Search for the cell housing the specified text and yield its (X, Y) center coordinate. 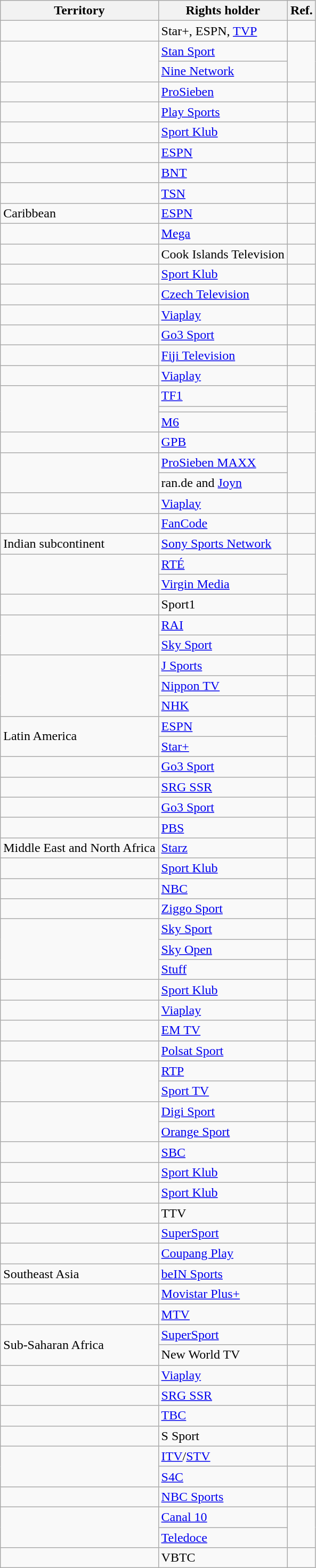
Coupang Play (223, 1254)
Southeast Asia (79, 1274)
Digi Sport (223, 1111)
Mega (223, 233)
Orange Sport (223, 1132)
Indian subcontinent (79, 543)
TSN (223, 193)
TTV (223, 1213)
RAI (223, 625)
ITV/STV (223, 1456)
Canal 10 (223, 1517)
Ref. (302, 11)
NHK (223, 706)
Cook Islands Television (223, 254)
J Sports (223, 665)
Stan Sport (223, 51)
Territory (79, 11)
FanCode (223, 523)
RTP (223, 1071)
Star+ (223, 746)
Play Sports (223, 112)
Middle East and North Africa (79, 848)
Nine Network (223, 71)
Stuff (223, 970)
Sport1 (223, 605)
MTV (223, 1314)
Starz (223, 848)
TF1 (223, 396)
Sky Open (223, 949)
RTÉ (223, 564)
Nippon TV (223, 686)
Virgin Media (223, 584)
Polsat Sport (223, 1051)
S4C (223, 1476)
NBC (223, 888)
beIN Sports (223, 1274)
M6 (223, 422)
ProSieben (223, 92)
Teledoce (223, 1537)
ran.de and Joyn (223, 483)
BNT (223, 173)
Sony Sports Network (223, 543)
S Sport (223, 1436)
Latin America (79, 736)
NBC Sports (223, 1497)
VBTC (223, 1558)
EM TV (223, 1030)
ProSieben MAXX (223, 462)
Star+, ESPN, TVP (223, 31)
PBS (223, 827)
TBC (223, 1416)
Czech Television (223, 295)
New World TV (223, 1355)
Ziggo Sport (223, 909)
Movistar Plus+ (223, 1294)
Caribbean (79, 213)
Fiji Television (223, 355)
Rights holder (223, 11)
Sport TV (223, 1091)
Sub-Saharan Africa (79, 1345)
SBC (223, 1152)
GPB (223, 442)
